Capture the cell that displays the provided text and extract its (X, Y) central coordinate. 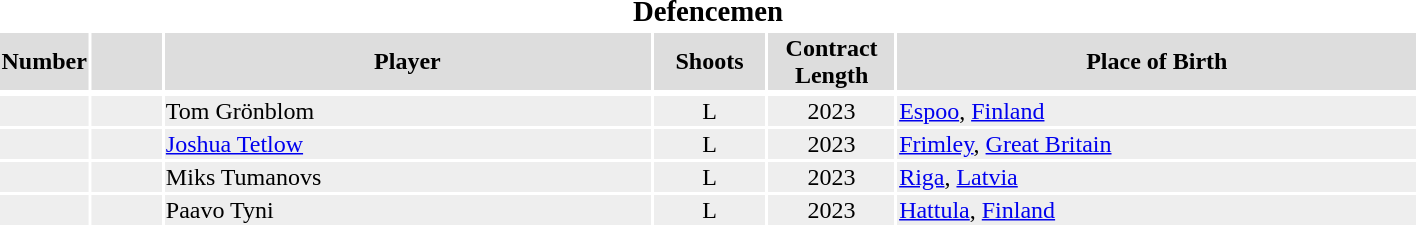
Joshua Tetlow (407, 144)
Tom Grönblom (407, 111)
Shoots (709, 62)
Number (44, 62)
Riga, Latvia (1157, 177)
Hattula, Finland (1157, 210)
Player (407, 62)
Espoo, Finland (1157, 111)
Contract Length (832, 62)
Miks Tumanovs (407, 177)
Paavo Tyni (407, 210)
Frimley, Great Britain (1157, 144)
Place of Birth (1157, 62)
